Scan for the cell matching the given text and deliver its [x, y] coordinate at center. 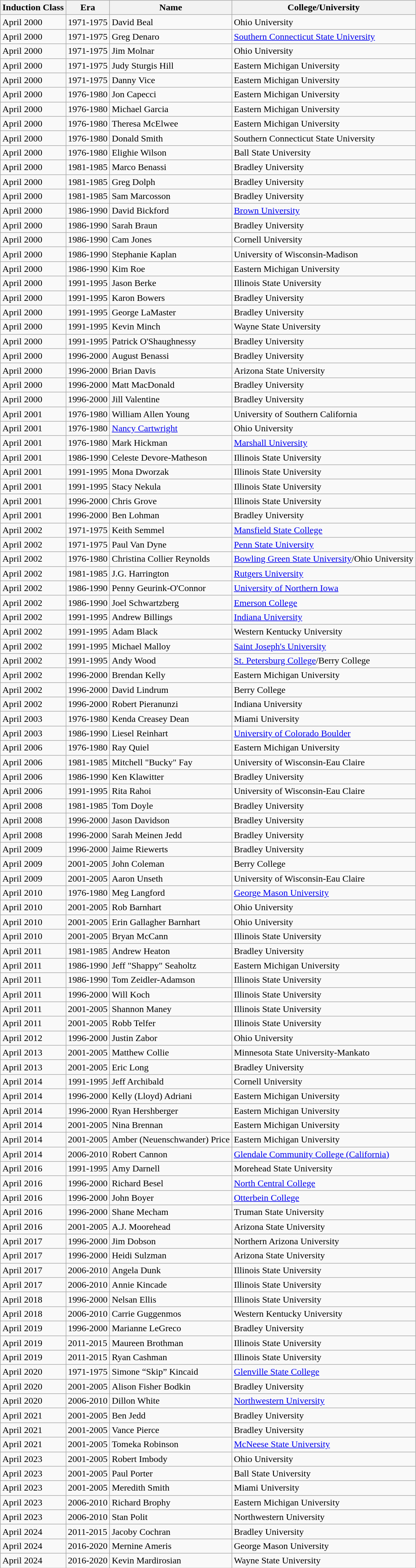
Greg Dolph [171, 182]
John Coleman [171, 864]
North Central College [324, 1183]
Ray Quiel [171, 748]
McNeese State University [324, 1444]
Nina Brennan [171, 1125]
Rob Barnhart [171, 908]
Tomeka Robinson [171, 1444]
Saint Joseph's University [324, 646]
Stephanie Kaplan [171, 254]
Era [88, 8]
Rita Rahoi [171, 791]
Kim Roe [171, 269]
Penny Geurink-O'Connor [171, 588]
Jeff Archibald [171, 1081]
Morehead State University [324, 1169]
Induction Class [33, 8]
Michael Malloy [171, 646]
Chris Grove [171, 501]
Theresa McElwee [171, 124]
Liesel Reinhart [171, 733]
St. Petersburg College/Berry College [324, 661]
Shane Mecham [171, 1212]
Truman State University [324, 1212]
Matt MacDonald [171, 385]
Richard Besel [171, 1183]
Ben Lohman [171, 516]
Penn State University [324, 545]
Bowling Green State University/Ohio University [324, 559]
Maureen Brothman [171, 1343]
Tom Doyle [171, 806]
Adam Black [171, 631]
Meg Langford [171, 893]
Will Koch [171, 994]
Rutgers University [324, 574]
Meredith Smith [171, 1488]
Simone “Skip” Kincaid [171, 1372]
Marshall University [324, 443]
Marianne LeGreco [171, 1328]
Eric Long [171, 1067]
Christina Collier Reynolds [171, 559]
Tom Zeidler-Adamson [171, 980]
Otterbein College [324, 1198]
Jaime Riewerts [171, 849]
Glenville State College [324, 1372]
Vance Pierce [171, 1430]
Erin Gallagher Barnhart [171, 922]
Ken Klawitter [171, 777]
Joel Schwartzberg [171, 602]
University of Northern Iowa [324, 588]
August Benassi [171, 356]
Mernine Ameris [171, 1546]
Northern Arizona University [324, 1241]
Keith Semmel [171, 530]
Andrew Heaton [171, 951]
Mona Dworzak [171, 472]
Bryan McCann [171, 937]
Donald Smith [171, 138]
Danny Vice [171, 80]
Jon Capecci [171, 95]
Kelly (Lloyd) Adriani [171, 1096]
Mark Hickman [171, 443]
Minnesota State University-Mankato [324, 1052]
Brian Davis [171, 370]
J.G. Harrington [171, 574]
Robert Pieranunzi [171, 704]
Angela Dunk [171, 1270]
Marco Benassi [171, 167]
Jeff "Shappy" Seaholtz [171, 966]
Brown University [324, 211]
Greg Denaro [171, 37]
Name [171, 8]
Ben Jedd [171, 1415]
Andrew Billings [171, 617]
Dillon White [171, 1401]
Jim Dobson [171, 1241]
Kenda Creasey Dean [171, 719]
Nancy Cartwright [171, 429]
University of Wisconsin-Madison [324, 254]
Jacoby Cochran [171, 1531]
University of Colorado Boulder [324, 733]
A.J. Moorehead [171, 1227]
Shannon Maney [171, 1009]
Ryan Hershberger [171, 1111]
Robert Cannon [171, 1154]
Sam Marcosson [171, 196]
Justin Zabor [171, 1038]
Paul Porter [171, 1473]
Kevin Mardirosian [171, 1560]
Robert Imbody [171, 1459]
Brendan Kelly [171, 675]
Andy Wood [171, 661]
Robb Telfer [171, 1023]
Jason Davidson [171, 820]
Kevin Minch [171, 327]
April 2012 [33, 1038]
Michael Garcia [171, 109]
College/University [324, 8]
Jim Molnar [171, 51]
Mansfield State College [324, 530]
Stan Polit [171, 1517]
Amber (Neuenschwander) Price [171, 1140]
Sarah Meinen Jedd [171, 835]
Sarah Braun [171, 225]
University of Southern California [324, 414]
Aaron Unseth [171, 878]
Mitchell "Bucky" Fay [171, 762]
Cam Jones [171, 240]
William Allen Young [171, 414]
John Boyer [171, 1198]
Paul Van Dyne [171, 545]
Richard Brophy [171, 1502]
George LaMaster [171, 312]
Heidi Sulzman [171, 1256]
Annie Kincade [171, 1285]
Patrick O'Shaughnessy [171, 341]
David Beal [171, 22]
Matthew Collie [171, 1052]
Alison Fisher Bodkin [171, 1386]
Elighie Wilson [171, 153]
David Bickford [171, 211]
David Lindrum [171, 690]
Nelsan Ellis [171, 1299]
Celeste Devore-Matheson [171, 458]
Carrie Guggenmos [171, 1314]
Stacy Nekula [171, 487]
Glendale Community College (California) [324, 1154]
Jill Valentine [171, 399]
Jason Berke [171, 283]
Ryan Cashman [171, 1358]
Karon Bowers [171, 298]
Judy Sturgis Hill [171, 66]
Emerson College [324, 602]
Amy Darnell [171, 1169]
